Determine the [x, y] coordinate at the center of the cell enclosing the given text.  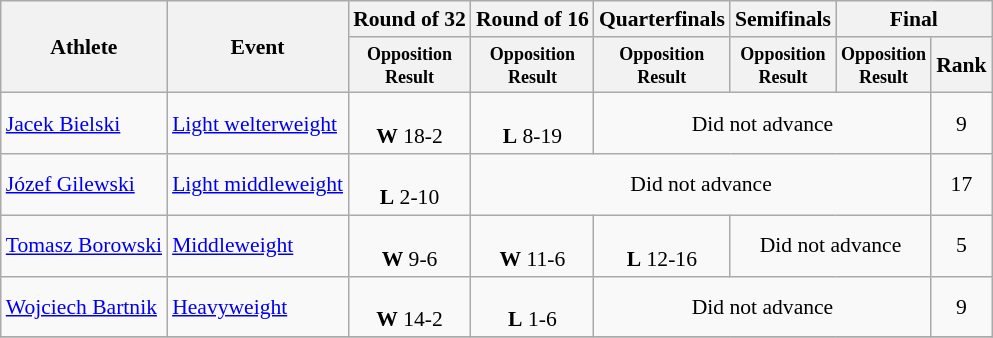
Heavyweight [258, 306]
W 11-6 [532, 246]
Józef Gilewski [84, 184]
Quarterfinals [662, 19]
W 14-2 [410, 306]
Final [914, 19]
17 [962, 184]
L 12-16 [662, 246]
L 8-19 [532, 124]
Light middleweight [258, 184]
Middleweight [258, 246]
W 18-2 [410, 124]
Wojciech Bartnik [84, 306]
5 [962, 246]
Round of 16 [532, 19]
L 2-10 [410, 184]
Round of 32 [410, 19]
W 9-6 [410, 246]
L 1-6 [532, 306]
Tomasz Borowski [84, 246]
Semifinals [783, 19]
Light welterweight [258, 124]
Rank [962, 65]
Athlete [84, 47]
Jacek Bielski [84, 124]
Event [258, 47]
